Locate the cell with the specified text and output its [X, Y] center coordinate. 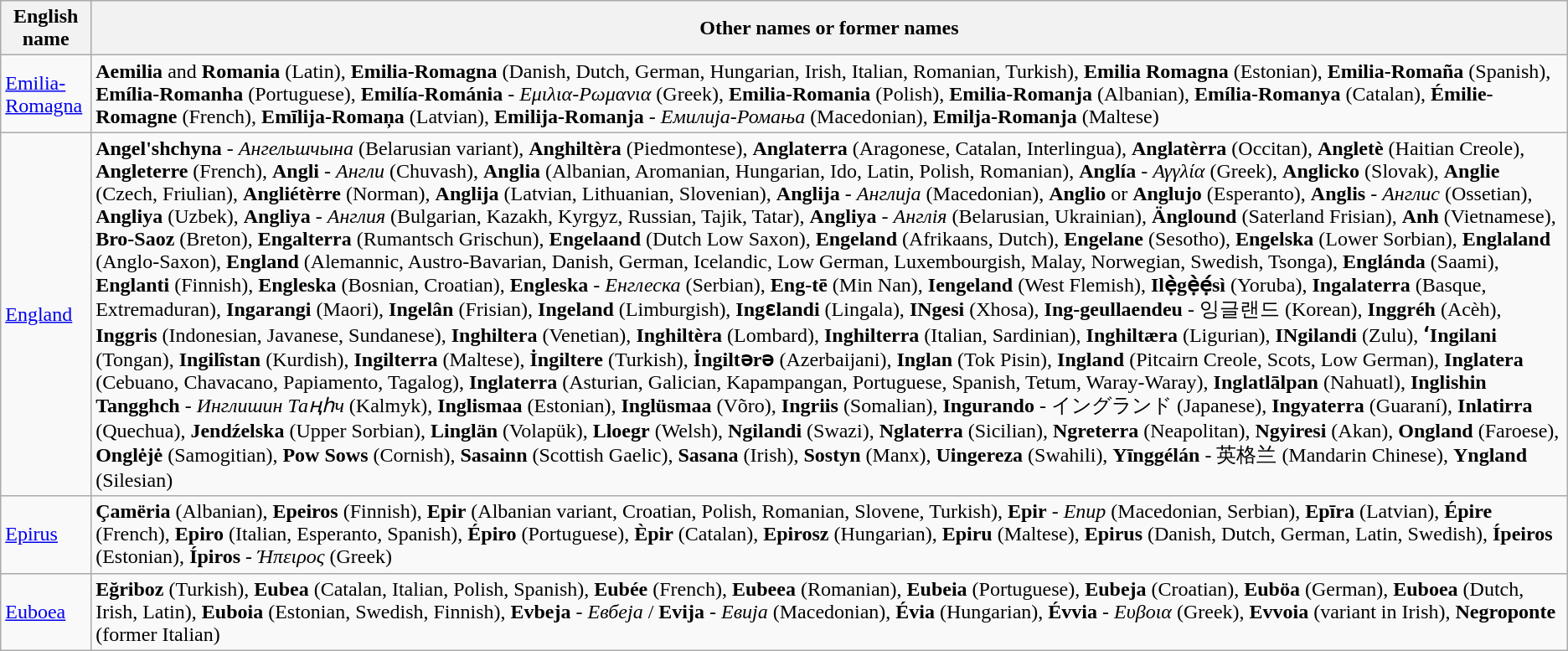
Other names or former names [829, 28]
England [46, 314]
Emilia-Romagna [46, 94]
Epirus [46, 535]
Euboea [46, 612]
English name [46, 28]
